From the cell containing the given text, extract its center point as (X, Y) coordinate. 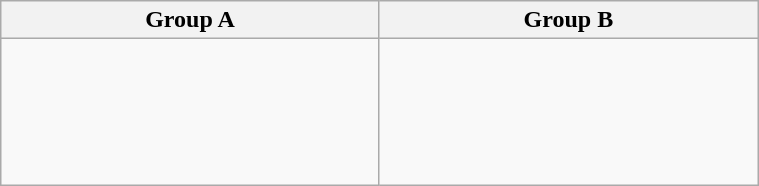
Group A (190, 20)
Group B (568, 20)
